Scan for the cell matching the given text and deliver its [X, Y] coordinate at center. 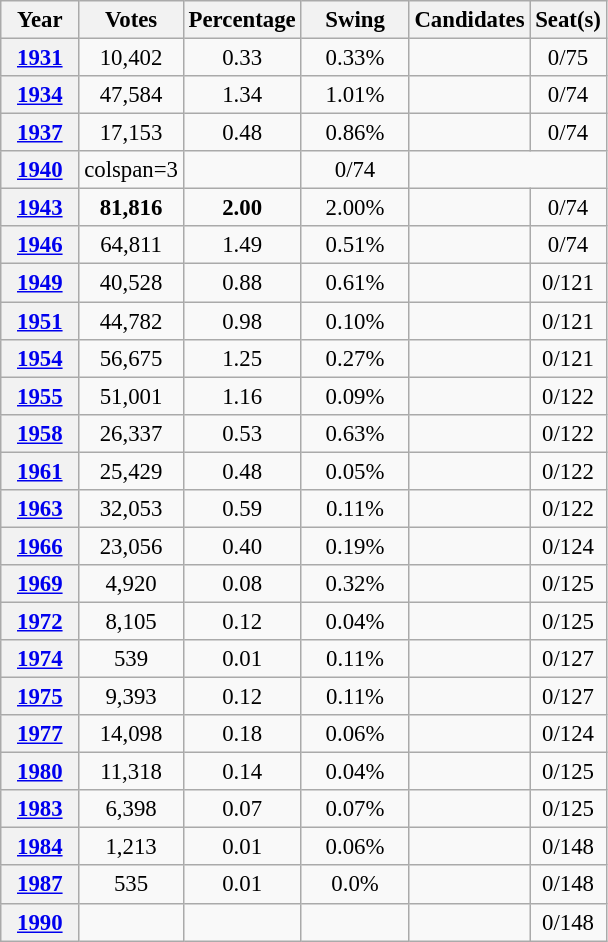
1972 [40, 621]
0.61% [355, 283]
81,816 [131, 208]
1984 [40, 847]
1940 [40, 170]
0.14 [242, 772]
1,213 [131, 847]
Year [40, 20]
0.10% [355, 321]
1.01% [355, 95]
0.09% [355, 396]
1969 [40, 584]
1975 [40, 697]
1963 [40, 509]
47,584 [131, 95]
Candidates [470, 20]
1946 [40, 245]
1980 [40, 772]
1977 [40, 734]
539 [131, 659]
Swing [355, 20]
0.08 [242, 584]
1961 [40, 471]
1.25 [242, 358]
64,811 [131, 245]
0.59 [242, 509]
17,153 [131, 133]
1943 [40, 208]
0.63% [355, 433]
0.18 [242, 734]
0.98 [242, 321]
26,337 [131, 433]
2.00% [355, 208]
0.07% [355, 809]
Votes [131, 20]
1966 [40, 546]
1983 [40, 809]
6,398 [131, 809]
1.16 [242, 396]
0/75 [568, 58]
1954 [40, 358]
1934 [40, 95]
10,402 [131, 58]
Seat(s) [568, 20]
0.53 [242, 433]
1.49 [242, 245]
1987 [40, 885]
0.05% [355, 471]
1.34 [242, 95]
0.33% [355, 58]
0.07 [242, 809]
535 [131, 885]
Percentage [242, 20]
32,053 [131, 509]
44,782 [131, 321]
0.51% [355, 245]
4,920 [131, 584]
0.40 [242, 546]
0.27% [355, 358]
23,056 [131, 546]
1937 [40, 133]
1955 [40, 396]
40,528 [131, 283]
25,429 [131, 471]
0.19% [355, 546]
11,318 [131, 772]
56,675 [131, 358]
51,001 [131, 396]
14,098 [131, 734]
1958 [40, 433]
2.00 [242, 208]
0.33 [242, 58]
0.86% [355, 133]
colspan=3 [131, 170]
1931 [40, 58]
1951 [40, 321]
9,393 [131, 697]
1974 [40, 659]
8,105 [131, 621]
1990 [40, 922]
0.0% [355, 885]
0.32% [355, 584]
1949 [40, 283]
0.88 [242, 283]
